Extract the [x, y] coordinate from the center of the cell holding the provided text.  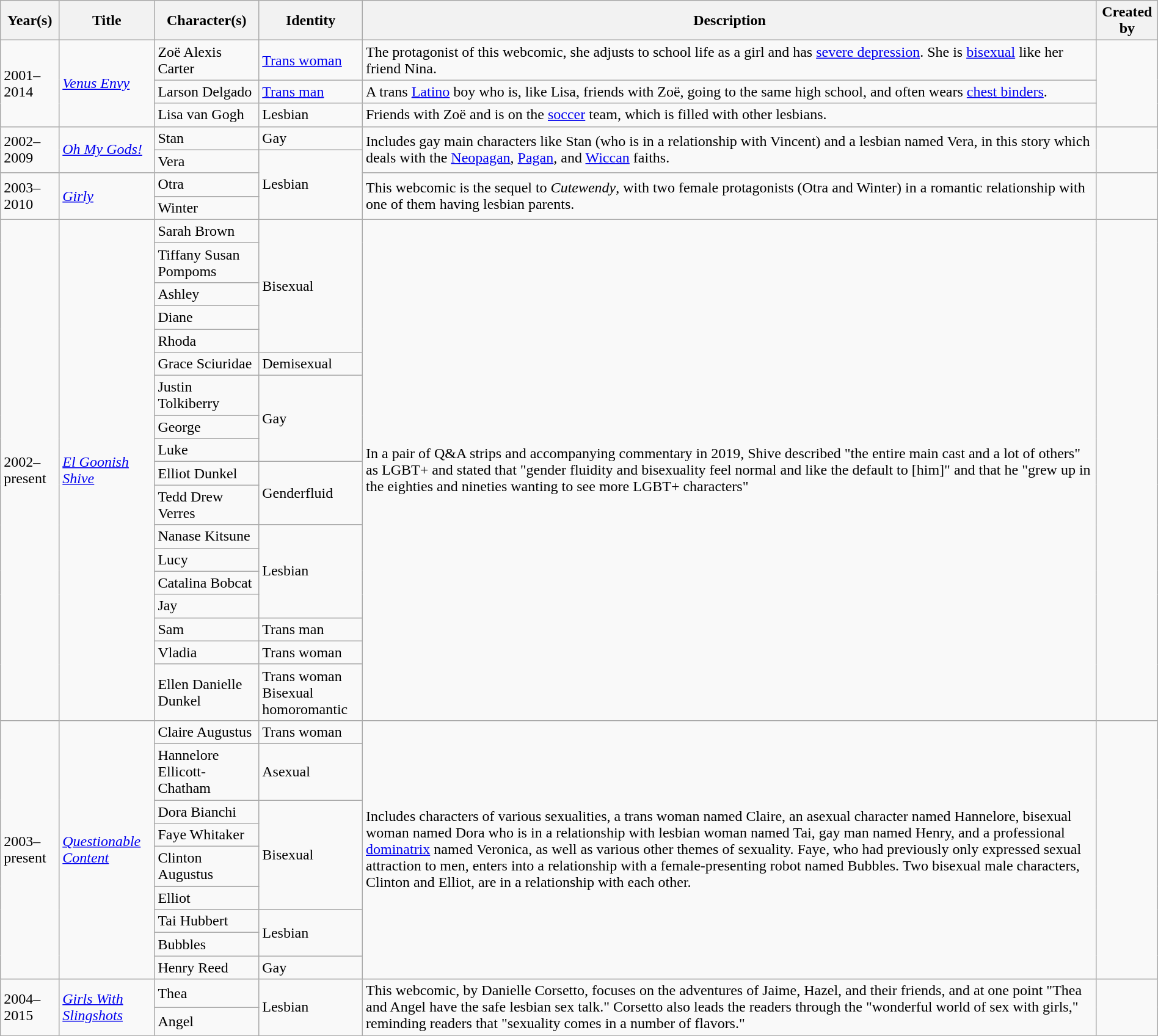
Diane [206, 317]
Hannelore Ellicott-Chatham [206, 772]
Larson Delgado [206, 92]
Ellen Danielle Dunkel [206, 692]
The protagonist of this webcomic, she adjusts to school life as a girl and has severe depression. She is bisexual like her friend Nina. [729, 60]
Title [107, 21]
Friends with Zoë and is on the soccer team, which is filled with other lesbians. [729, 115]
A trans Latino boy who is, like Lisa, friends with Zoë, going to the same high school, and often wears chest binders. [729, 92]
2003–2010 [30, 196]
Claire Augustus [206, 732]
Description [729, 21]
Sarah Brown [206, 231]
Tiffany Susan Pompoms [206, 263]
Genderfluid [311, 494]
Vera [206, 161]
2004–2015 [30, 1007]
Demisexual [311, 364]
Girly [107, 196]
Grace Sciuridae [206, 364]
Ashley [206, 294]
Venus Envy [107, 83]
Created by [1127, 21]
Dora Bianchi [206, 812]
Clinton Augustus [206, 866]
Faye Whitaker [206, 835]
Henry Reed [206, 968]
Rhoda [206, 340]
El Goonish Shive [107, 470]
Elliot Dunkel [206, 473]
Thea [206, 993]
Oh My Gods! [107, 150]
Catalina Bobcat [206, 583]
Trans womanBisexual homoromantic [311, 692]
2002–present [30, 470]
Identity [311, 21]
Lisa van Gogh [206, 115]
Asexual [311, 772]
Vladia [206, 652]
Year(s) [30, 21]
Character(s) [206, 21]
Tedd Drew Verres [206, 505]
Jay [206, 606]
Angel [206, 1021]
Justin Tolkiberry [206, 396]
Winter [206, 208]
2002–2009 [30, 150]
Bubbles [206, 944]
Elliot [206, 898]
Girls With Slingshots [107, 1007]
Questionable Content [107, 850]
Zoë Alexis Carter [206, 60]
Nanase Kitsune [206, 536]
Otra [206, 184]
Lucy [206, 560]
George [206, 427]
2001–2014 [30, 83]
Tai Hubbert [206, 921]
Sam [206, 629]
Luke [206, 450]
Stan [206, 138]
2003–present [30, 850]
